Search for the cell housing the specified text and yield its (x, y) center coordinate. 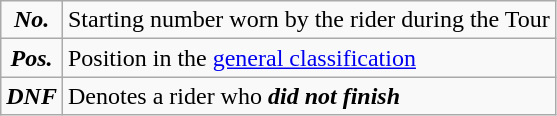
DNF (32, 96)
Position in the general classification (308, 58)
Pos. (32, 58)
Denotes a rider who did not finish (308, 96)
No. (32, 20)
Starting number worn by the rider during the Tour (308, 20)
